Extract the [x, y] coordinate from the center of the cell holding the provided text.  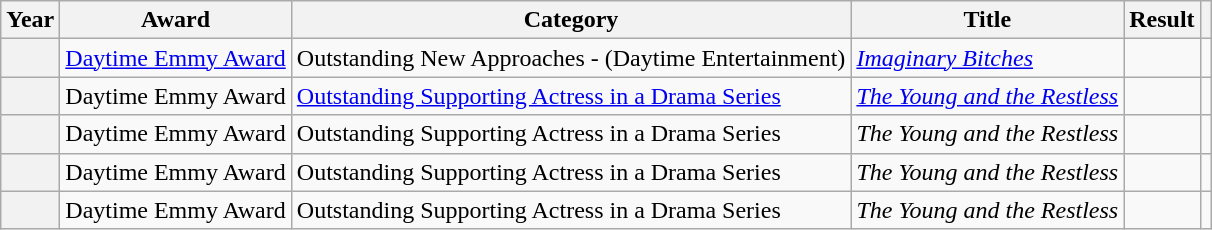
Year [30, 20]
Imaginary Bitches [988, 58]
Category [571, 20]
Outstanding New Approaches - (Daytime Entertainment) [571, 58]
Title [988, 20]
Award [176, 20]
Result [1162, 20]
